Capture the cell that displays the provided text and extract its (x, y) central coordinate. 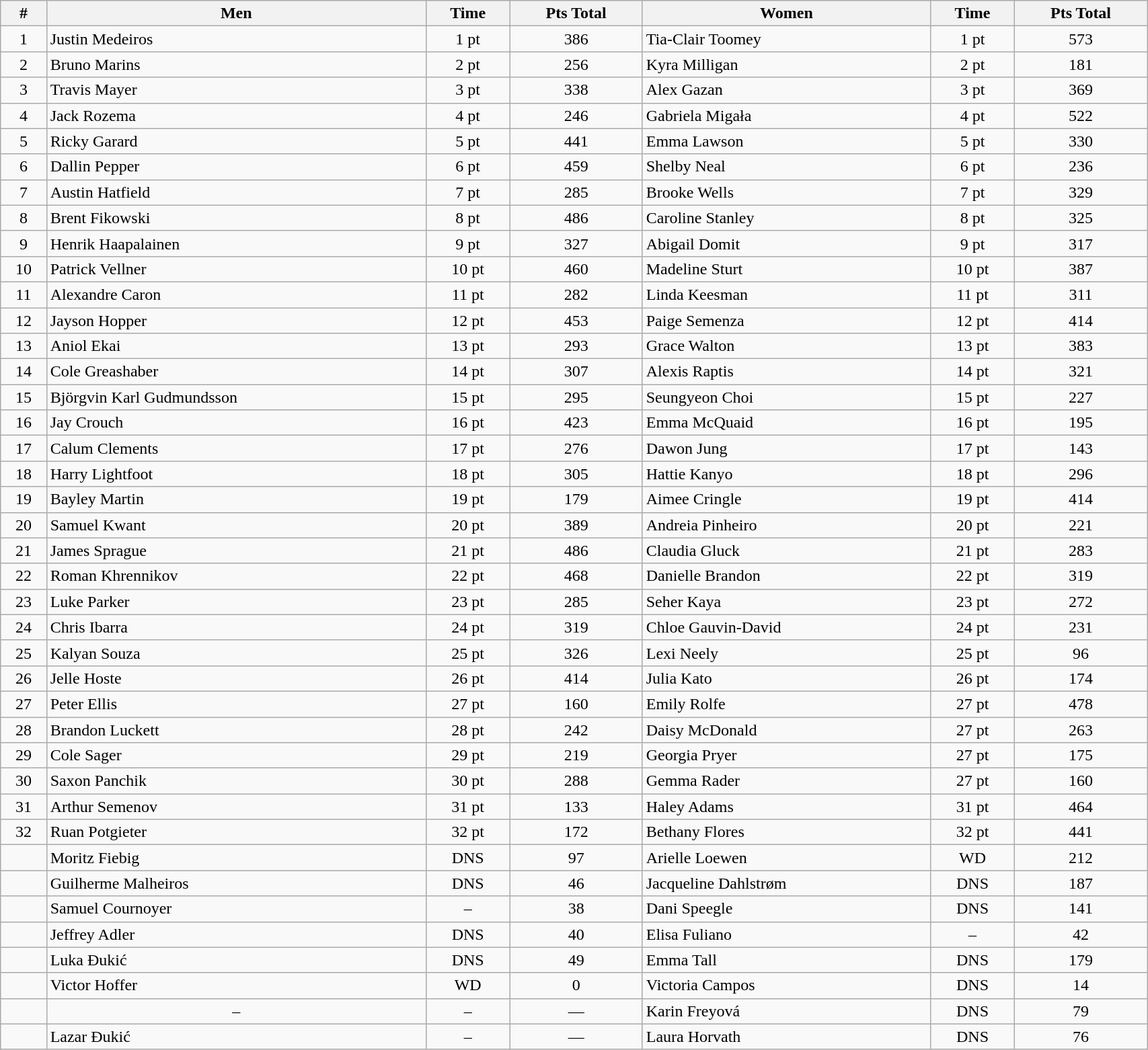
7 (24, 192)
11 (24, 294)
Moritz Fiebig (236, 858)
Julia Kato (786, 678)
10 (24, 269)
28 (24, 729)
Jayson Hopper (236, 321)
383 (1080, 346)
Jay Crouch (236, 423)
330 (1080, 141)
Alexis Raptis (786, 372)
96 (1080, 653)
Brent Fikowski (236, 218)
Björgvin Karl Gudmundsson (236, 397)
321 (1080, 372)
387 (1080, 269)
Jacqueline Dahlstrøm (786, 883)
Ricky Garard (236, 141)
4 (24, 116)
Bayley Martin (236, 499)
187 (1080, 883)
Travis Mayer (236, 90)
24 (24, 627)
Shelby Neal (786, 167)
282 (576, 294)
293 (576, 346)
423 (576, 423)
326 (576, 653)
174 (1080, 678)
Tia-Clair Toomey (786, 39)
Gemma Rader (786, 781)
19 (24, 499)
0 (576, 985)
Jack Rozema (236, 116)
219 (576, 756)
# (24, 13)
Bruno Marins (236, 65)
Caroline Stanley (786, 218)
Roman Khrennikov (236, 576)
172 (576, 832)
Claudia Gluck (786, 551)
Emma Lawson (786, 141)
Dallin Pepper (236, 167)
26 (24, 678)
Luke Parker (236, 602)
263 (1080, 729)
242 (576, 729)
17 (24, 448)
478 (1080, 704)
283 (1080, 551)
40 (576, 934)
Women (786, 13)
5 (24, 141)
Harry Lightfoot (236, 474)
Emily Rolfe (786, 704)
Laura Horvath (786, 1037)
Lazar Đukić (236, 1037)
Dawon Jung (786, 448)
Emma McQuaid (786, 423)
Paige Semenza (786, 321)
522 (1080, 116)
Jelle Hoste (236, 678)
212 (1080, 858)
28 pt (468, 729)
Seher Kaya (786, 602)
338 (576, 90)
Victor Hoffer (236, 985)
Alexandre Caron (236, 294)
Peter Ellis (236, 704)
256 (576, 65)
James Sprague (236, 551)
272 (1080, 602)
Jeffrey Adler (236, 934)
20 (24, 525)
246 (576, 116)
Calum Clements (236, 448)
464 (1080, 807)
Brooke Wells (786, 192)
29 pt (468, 756)
8 (24, 218)
468 (576, 576)
573 (1080, 39)
Daisy McDonald (786, 729)
305 (576, 474)
3 (24, 90)
32 (24, 832)
Gabriela Migała (786, 116)
Lexi Neely (786, 653)
Emma Tall (786, 960)
29 (24, 756)
369 (1080, 90)
175 (1080, 756)
Bethany Flores (786, 832)
Ruan Potgieter (236, 832)
38 (576, 909)
181 (1080, 65)
Linda Keesman (786, 294)
30 (24, 781)
2 (24, 65)
1 (24, 39)
Men (236, 13)
25 (24, 653)
453 (576, 321)
23 (24, 602)
221 (1080, 525)
Luka Đukić (236, 960)
Karin Freyová (786, 1011)
6 (24, 167)
460 (576, 269)
97 (576, 858)
Saxon Panchik (236, 781)
317 (1080, 243)
307 (576, 372)
Cole Sager (236, 756)
79 (1080, 1011)
9 (24, 243)
459 (576, 167)
141 (1080, 909)
386 (576, 39)
Georgia Pryer (786, 756)
Samuel Kwant (236, 525)
Aimee Cringle (786, 499)
288 (576, 781)
Brandon Luckett (236, 729)
227 (1080, 397)
12 (24, 321)
76 (1080, 1037)
Alex Gazan (786, 90)
195 (1080, 423)
Arielle Loewen (786, 858)
18 (24, 474)
Samuel Cournoyer (236, 909)
Dani Speegle (786, 909)
Austin Hatfield (236, 192)
236 (1080, 167)
325 (1080, 218)
143 (1080, 448)
295 (576, 397)
Andreia Pinheiro (786, 525)
Abigail Domit (786, 243)
Grace Walton (786, 346)
Kyra Milligan (786, 65)
Seungyeon Choi (786, 397)
Arthur Semenov (236, 807)
Cole Greashaber (236, 372)
311 (1080, 294)
Haley Adams (786, 807)
Danielle Brandon (786, 576)
46 (576, 883)
Chloe Gauvin-David (786, 627)
15 (24, 397)
Justin Medeiros (236, 39)
133 (576, 807)
22 (24, 576)
49 (576, 960)
389 (576, 525)
Madeline Sturt (786, 269)
231 (1080, 627)
Henrik Haapalainen (236, 243)
329 (1080, 192)
13 (24, 346)
Aniol Ekai (236, 346)
Chris Ibarra (236, 627)
27 (24, 704)
21 (24, 551)
327 (576, 243)
31 (24, 807)
Guilherme Malheiros (236, 883)
Hattie Kanyo (786, 474)
296 (1080, 474)
Patrick Vellner (236, 269)
Victoria Campos (786, 985)
30 pt (468, 781)
Elisa Fuliano (786, 934)
16 (24, 423)
276 (576, 448)
Kalyan Souza (236, 653)
42 (1080, 934)
